From the cell containing the given text, extract its center point as [x, y] coordinate. 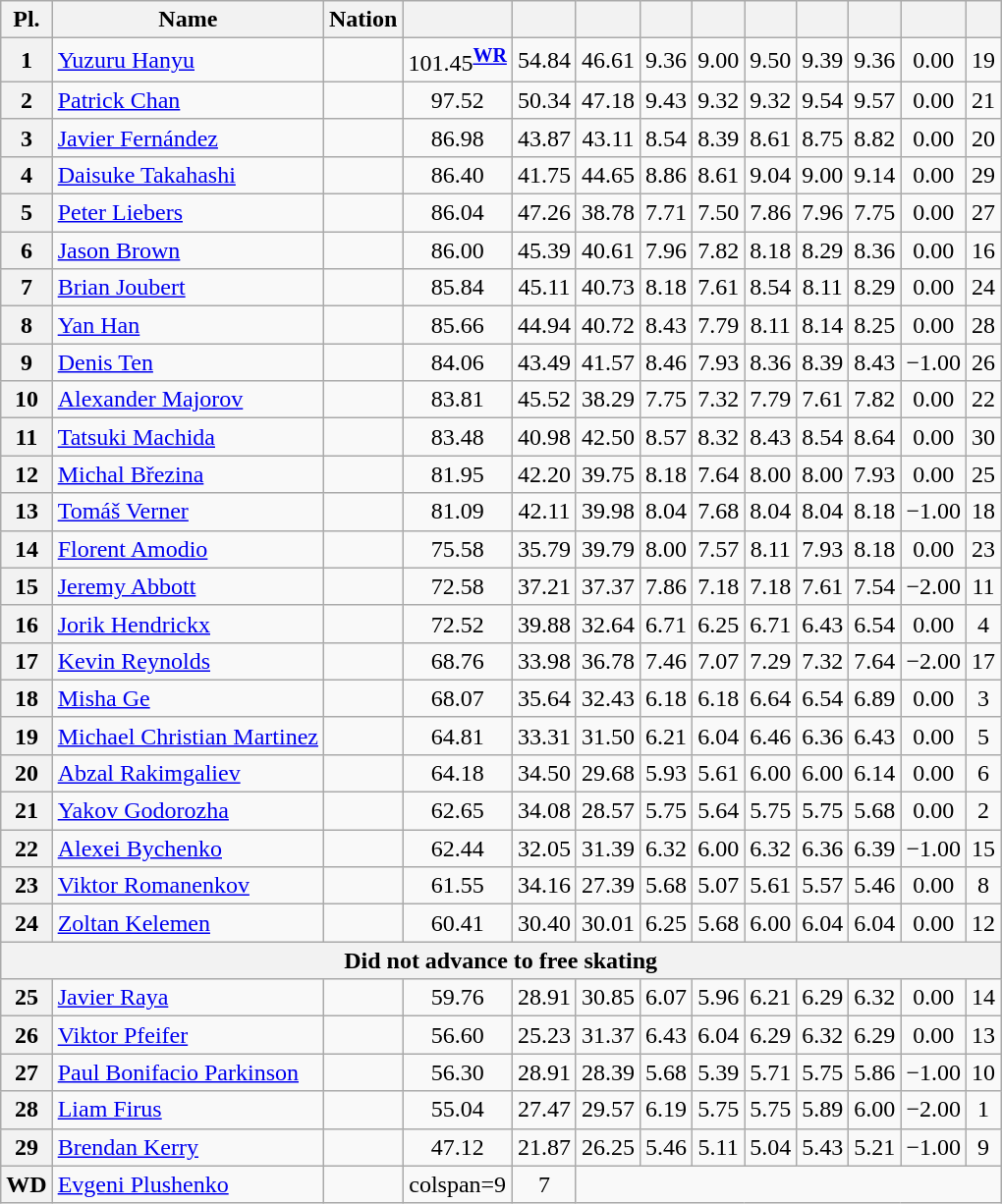
81.09 [458, 512]
35.79 [544, 549]
68.07 [458, 698]
Javier Fernández [188, 137]
5.04 [770, 1147]
Daisuke Takahashi [188, 175]
5.57 [823, 886]
45.52 [544, 400]
Florent Amodio [188, 549]
44.94 [544, 325]
43.49 [544, 362]
39.75 [607, 474]
97.52 [458, 100]
Abzal Rakimgaliev [188, 773]
44.65 [607, 175]
8.64 [874, 437]
38.78 [607, 213]
30.85 [607, 998]
Alexander Majorov [188, 400]
45.11 [544, 288]
26.25 [607, 1147]
Pl. [27, 20]
7.29 [770, 661]
29.57 [607, 1110]
56.60 [458, 1035]
32.43 [607, 698]
37.21 [544, 586]
8.57 [666, 437]
40.61 [607, 250]
6.14 [874, 773]
39.79 [607, 549]
39.98 [607, 512]
Liam Firus [188, 1110]
6.46 [770, 736]
27.39 [607, 886]
5.43 [823, 1147]
43.87 [544, 137]
Kevin Reynolds [188, 661]
Alexei Bychenko [188, 848]
75.58 [458, 549]
6.19 [666, 1110]
39.88 [544, 624]
59.76 [458, 998]
5.96 [719, 998]
8.46 [666, 362]
9.54 [823, 100]
35.64 [544, 698]
64.18 [458, 773]
Michael Christian Martinez [188, 736]
34.08 [544, 811]
Yakov Godorozha [188, 811]
86.98 [458, 137]
27.47 [544, 1110]
Tomáš Verner [188, 512]
7.46 [666, 661]
8.25 [874, 325]
72.52 [458, 624]
Brendan Kerry [188, 1147]
Patrick Chan [188, 100]
21.87 [544, 1147]
47.26 [544, 213]
30.40 [544, 923]
Denis Ten [188, 362]
Javier Raya [188, 998]
5.86 [874, 1072]
9.39 [823, 61]
50.34 [544, 100]
Jeremy Abbott [188, 586]
Evgeni Plushenko [188, 1184]
31.50 [607, 736]
25.23 [544, 1035]
colspan=9 [458, 1184]
Nation [362, 20]
86.00 [458, 250]
32.64 [607, 624]
8.32 [719, 437]
47.12 [458, 1147]
Viktor Pfeifer [188, 1035]
54.84 [544, 61]
40.73 [607, 288]
29.68 [607, 773]
42.50 [607, 437]
86.40 [458, 175]
Jorik Hendrickx [188, 624]
38.29 [607, 400]
85.66 [458, 325]
72.58 [458, 586]
34.16 [544, 886]
Paul Bonifacio Parkinson [188, 1072]
8.86 [666, 175]
62.65 [458, 811]
6.89 [874, 698]
84.06 [458, 362]
36.78 [607, 661]
64.81 [458, 736]
30.01 [607, 923]
Did not advance to free skating [501, 960]
9.04 [770, 175]
5.93 [666, 773]
Brian Joubert [188, 288]
43.11 [607, 137]
9.43 [666, 100]
40.98 [544, 437]
41.57 [607, 362]
68.76 [458, 661]
6.64 [770, 698]
62.44 [458, 848]
8.14 [823, 325]
33.31 [544, 736]
60.41 [458, 923]
45.39 [544, 250]
7.54 [874, 586]
47.18 [607, 100]
7.07 [719, 661]
Yuzuru Hanyu [188, 61]
WD [27, 1184]
9.14 [874, 175]
Peter Liebers [188, 213]
5.39 [719, 1072]
7.68 [719, 512]
28.39 [607, 1072]
5.64 [719, 811]
Zoltan Kelemen [188, 923]
83.81 [458, 400]
33.98 [544, 661]
Misha Ge [188, 698]
86.04 [458, 213]
101.45WR [458, 61]
34.50 [544, 773]
31.37 [607, 1035]
61.55 [458, 886]
85.84 [458, 288]
28.57 [607, 811]
42.11 [544, 512]
Michal Březina [188, 474]
7.50 [719, 213]
32.05 [544, 848]
37.37 [607, 586]
46.61 [607, 61]
9.57 [874, 100]
5.71 [770, 1072]
8.75 [823, 137]
7.57 [719, 549]
83.48 [458, 437]
9.50 [770, 61]
31.39 [607, 848]
5.89 [823, 1110]
Yan Han [188, 325]
6.39 [874, 848]
55.04 [458, 1110]
30 [982, 437]
Name [188, 20]
5.21 [874, 1147]
40.72 [607, 325]
41.75 [544, 175]
6.07 [666, 998]
42.20 [544, 474]
81.95 [458, 474]
Viktor Romanenkov [188, 886]
5.07 [719, 886]
56.30 [458, 1072]
8.82 [874, 137]
5.11 [719, 1147]
Jason Brown [188, 250]
7.71 [666, 213]
Tatsuki Machida [188, 437]
